Detect which cell encompasses the target text, then output its [X, Y] center coordinate. 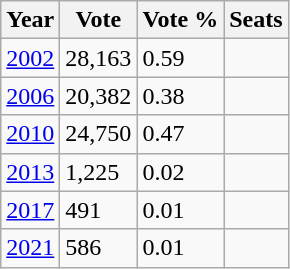
2017 [30, 210]
2002 [30, 58]
Vote % [180, 20]
1,225 [98, 172]
Year [30, 20]
28,163 [98, 58]
0.59 [180, 58]
20,382 [98, 96]
2010 [30, 134]
586 [98, 248]
2021 [30, 248]
0.02 [180, 172]
24,750 [98, 134]
491 [98, 210]
0.47 [180, 134]
Vote [98, 20]
2006 [30, 96]
2013 [30, 172]
0.38 [180, 96]
Seats [256, 20]
